For the text-containing cell, return its midpoint in (X, Y) coordinate format. 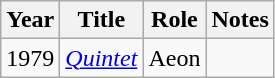
Year (30, 20)
1979 (30, 58)
Notes (240, 20)
Aeon (174, 58)
Quintet (102, 58)
Role (174, 20)
Title (102, 20)
